Identify which cell holds the provided text, then report its [x, y] central coordinate. 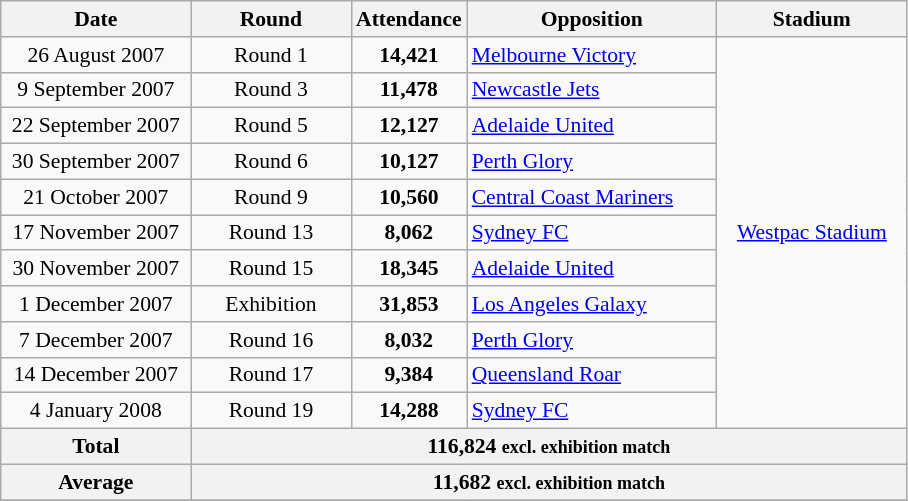
8,032 [409, 340]
Los Angeles Galaxy [592, 304]
Round 19 [271, 411]
116,824 excl. exhibition match [549, 447]
Central Coast Mariners [592, 197]
17 November 2007 [96, 233]
12,127 [409, 126]
Round 9 [271, 197]
14 December 2007 [96, 375]
26 August 2007 [96, 55]
Newcastle Jets [592, 90]
31,853 [409, 304]
11,478 [409, 90]
Round 15 [271, 269]
Round 16 [271, 340]
Date [96, 19]
Round 6 [271, 162]
22 September 2007 [96, 126]
Queensland Roar [592, 375]
Round 13 [271, 233]
30 September 2007 [96, 162]
1 December 2007 [96, 304]
9,384 [409, 375]
Round 3 [271, 90]
Melbourne Victory [592, 55]
7 December 2007 [96, 340]
11,682 excl. exhibition match [549, 482]
Round 17 [271, 375]
Round [271, 19]
Round 1 [271, 55]
10,560 [409, 197]
4 January 2008 [96, 411]
Westpac Stadium [812, 233]
9 September 2007 [96, 90]
18,345 [409, 269]
10,127 [409, 162]
8,062 [409, 233]
Opposition [592, 19]
Total [96, 447]
30 November 2007 [96, 269]
21 October 2007 [96, 197]
14,421 [409, 55]
Exhibition [271, 304]
Round 5 [271, 126]
Average [96, 482]
14,288 [409, 411]
Stadium [812, 19]
Attendance [409, 19]
